Provide the (X, Y) coordinate of the cell's center where the given text is located.  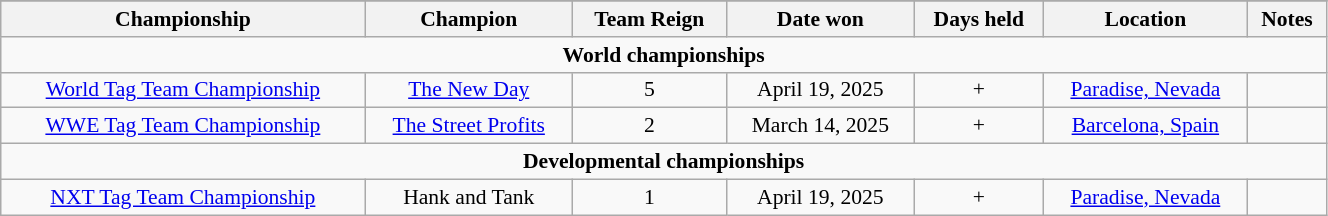
5 (649, 90)
2 (649, 126)
Date won (820, 19)
NXT Tag Team Championship (183, 197)
WWE Tag Team Championship (183, 126)
Championship (183, 19)
World Tag Team Championship (183, 90)
Days held (980, 19)
March 14, 2025 (820, 126)
1 (649, 197)
Location (1145, 19)
Team Reign (649, 19)
Developmental championships (664, 162)
Champion (468, 19)
World championships (664, 55)
The Street Profits (468, 126)
Barcelona, Spain (1145, 126)
Hank and Tank (468, 197)
Notes (1288, 19)
The New Day (468, 90)
